Identify which cell holds the provided text, then report its [x, y] central coordinate. 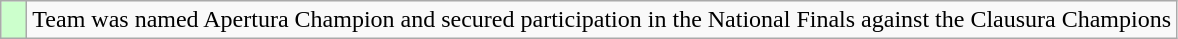
Team was named Apertura Champion and secured participation in the National Finals against the Clausura Champions [602, 20]
